Capture the cell that displays the provided text and extract its [x, y] central coordinate. 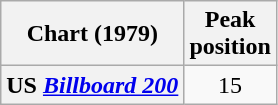
15 [230, 85]
US Billboard 200 [92, 85]
Peakposition [230, 34]
Chart (1979) [92, 34]
